Locate the cell with the specified text and output its [X, Y] center coordinate. 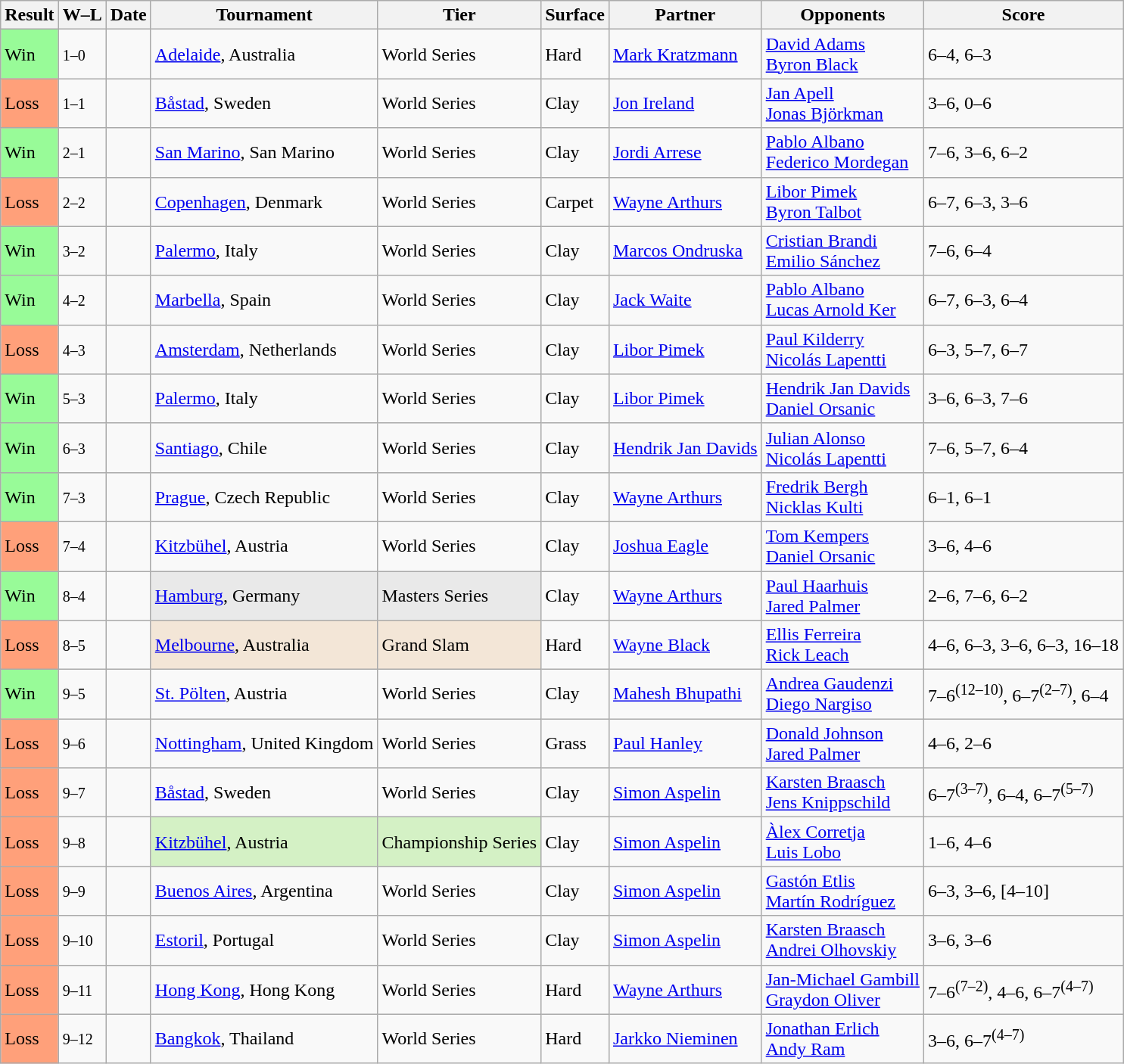
Jarkko Nieminen [685, 1038]
7–6(7–2), 4–6, 6–7(4–7) [1023, 990]
Tier [459, 15]
3–6, 6–7(4–7) [1023, 1038]
Paul Kilderry Nicolás Lapentti [842, 350]
St. Pölten, Austria [264, 695]
9–8 [82, 842]
Wayne Black [685, 645]
Libor Pimek Byron Talbot [842, 201]
Donald Johnson Jared Palmer [842, 743]
7–6, 3–6, 6–2 [1023, 153]
Gastón Etlis Martín Rodríguez [842, 891]
9–9 [82, 891]
Fredrik Bergh Nicklas Kulti [842, 496]
Amsterdam, Netherlands [264, 350]
Pablo Albano Federico Mordegan [842, 153]
6–7, 6–3, 3–6 [1023, 201]
Nottingham, United Kingdom [264, 743]
Marbella, Spain [264, 300]
6–1, 6–1 [1023, 496]
Marcos Ondruska [685, 251]
Masters Series [459, 595]
Mark Kratzmann [685, 54]
Melbourne, Australia [264, 645]
Jordi Arrese [685, 153]
Grand Slam [459, 645]
9–7 [82, 793]
6–3, 3–6, [4–10] [1023, 891]
1–0 [82, 54]
Jan Apell Jonas Björkman [842, 103]
Julian Alonso Nicolás Lapentti [842, 448]
3–6, 4–6 [1023, 546]
9–10 [82, 940]
Hong Kong, Hong Kong [264, 990]
6–4, 6–3 [1023, 54]
Estoril, Portugal [264, 940]
6–7, 6–3, 6–4 [1023, 300]
7–6, 5–7, 6–4 [1023, 448]
6–3 [82, 448]
Mahesh Bhupathi [685, 695]
Ellis Ferreira Rick Leach [842, 645]
Partner [685, 15]
Bangkok, Thailand [264, 1038]
Andrea Gaudenzi Diego Nargiso [842, 695]
9–6 [82, 743]
3–6, 6–3, 7–6 [1023, 398]
Jon Ireland [685, 103]
Championship Series [459, 842]
Carpet [575, 201]
Paul Haarhuis Jared Palmer [842, 595]
8–4 [82, 595]
9–11 [82, 990]
Hendrik Jan Davids Daniel Orsanic [842, 398]
5–3 [82, 398]
Copenhagen, Denmark [264, 201]
6–7(3–7), 6–4, 6–7(5–7) [1023, 793]
Jonathan Erlich Andy Ram [842, 1038]
Adelaide, Australia [264, 54]
Jack Waite [685, 300]
Joshua Eagle [685, 546]
Santiago, Chile [264, 448]
W–L [82, 15]
3–6, 0–6 [1023, 103]
Opponents [842, 15]
Karsten Braasch Andrei Olhovskiy [842, 940]
Buenos Aires, Argentina [264, 891]
7–6, 6–4 [1023, 251]
Date [129, 15]
Hamburg, Germany [264, 595]
Pablo Albano Lucas Arnold Ker [842, 300]
4–6, 2–6 [1023, 743]
9–12 [82, 1038]
7–6(12–10), 6–7(2–7), 6–4 [1023, 695]
3–2 [82, 251]
Score [1023, 15]
Jan-Michael Gambill Graydon Oliver [842, 990]
Tournament [264, 15]
4–3 [82, 350]
4–2 [82, 300]
2–1 [82, 153]
7–4 [82, 546]
Paul Hanley [685, 743]
David Adams Byron Black [842, 54]
San Marino, San Marino [264, 153]
Result [30, 15]
Hendrik Jan Davids [685, 448]
3–6, 3–6 [1023, 940]
1–6, 4–6 [1023, 842]
2–2 [82, 201]
Àlex Corretja Luis Lobo [842, 842]
Karsten Braasch Jens Knippschild [842, 793]
Prague, Czech Republic [264, 496]
Grass [575, 743]
7–3 [82, 496]
1–1 [82, 103]
Surface [575, 15]
6–3, 5–7, 6–7 [1023, 350]
Tom Kempers Daniel Orsanic [842, 546]
4–6, 6–3, 3–6, 6–3, 16–18 [1023, 645]
2–6, 7–6, 6–2 [1023, 595]
Cristian Brandi Emilio Sánchez [842, 251]
9–5 [82, 695]
8–5 [82, 645]
